Output the [X, Y] coordinate of the center of the cell containing the given text.  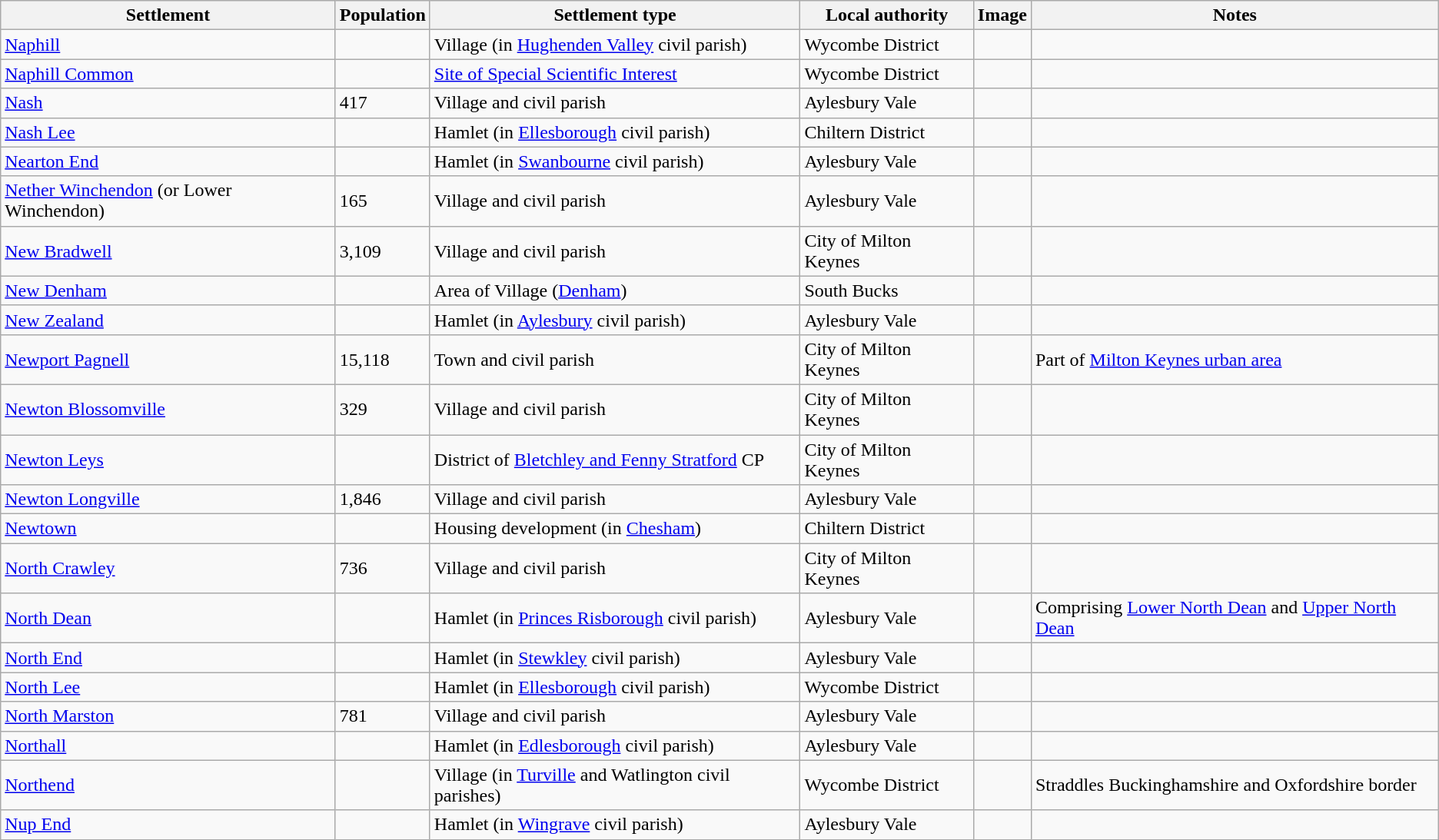
Hamlet (in Aylesbury civil parish) [615, 320]
781 [383, 716]
Village (in Hughenden Valley civil parish) [615, 45]
North End [168, 658]
Nash Lee [168, 132]
Nether Winchendon (or Lower Winchendon) [168, 201]
Newport Pagnell [168, 360]
North Dean [168, 618]
Nearton End [168, 161]
15,118 [383, 360]
Population [383, 15]
329 [383, 409]
Hamlet (in Edlesborough civil parish) [615, 745]
North Crawley [168, 569]
Northend [168, 785]
Newton Blossomville [168, 409]
1,846 [383, 500]
417 [383, 103]
736 [383, 569]
Naphill Common [168, 74]
Site of Special Scientific Interest [615, 74]
Comprising Lower North Dean and Upper North Dean [1235, 618]
Settlement type [615, 15]
New Denham [168, 291]
Town and civil parish [615, 360]
Nup End [168, 825]
Northall [168, 745]
Hamlet (in Princes Risborough civil parish) [615, 618]
Newtown [168, 529]
Newton Leys [168, 460]
Straddles Buckinghamshire and Oxfordshire border [1235, 785]
South Bucks [887, 291]
Nash [168, 103]
165 [383, 201]
Newton Longville [168, 500]
Part of Milton Keynes urban area [1235, 360]
3,109 [383, 251]
Local authority [887, 15]
Housing development (in Chesham) [615, 529]
District of Bletchley and Fenny Stratford CP [615, 460]
Village (in Turville and Watlington civil parishes) [615, 785]
Naphill [168, 45]
Settlement [168, 15]
Area of Village (Denham) [615, 291]
New Zealand [168, 320]
Hamlet (in Wingrave civil parish) [615, 825]
Notes [1235, 15]
Hamlet (in Swanbourne civil parish) [615, 161]
New Bradwell [168, 251]
North Lee [168, 687]
Hamlet (in Stewkley civil parish) [615, 658]
Image [1002, 15]
North Marston [168, 716]
